Return the (x, y) coordinate for the center point of the cell that contains the specified text.  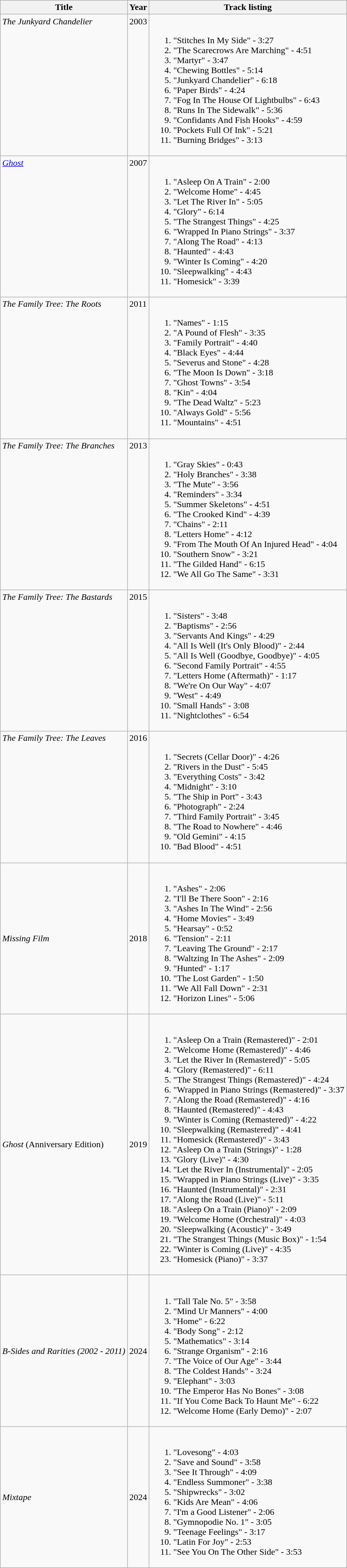
Year (138, 7)
2018 (138, 938)
The Family Tree: The Branches (64, 514)
The Family Tree: The Bastards (64, 661)
Title (64, 7)
2013 (138, 514)
Ghost (64, 227)
The Family Tree: The Leaves (64, 797)
Mixtape (64, 1497)
2011 (138, 368)
2003 (138, 85)
Missing Film (64, 938)
2007 (138, 227)
B-Sides and Rarities (2002 - 2011) (64, 1351)
2019 (138, 1144)
2016 (138, 797)
The Family Tree: The Roots (64, 368)
Ghost (Anniversary Edition) (64, 1144)
Track listing (248, 7)
The Junkyard Chandelier (64, 85)
2015 (138, 661)
